From the cell containing the given text, extract its center point as [X, Y] coordinate. 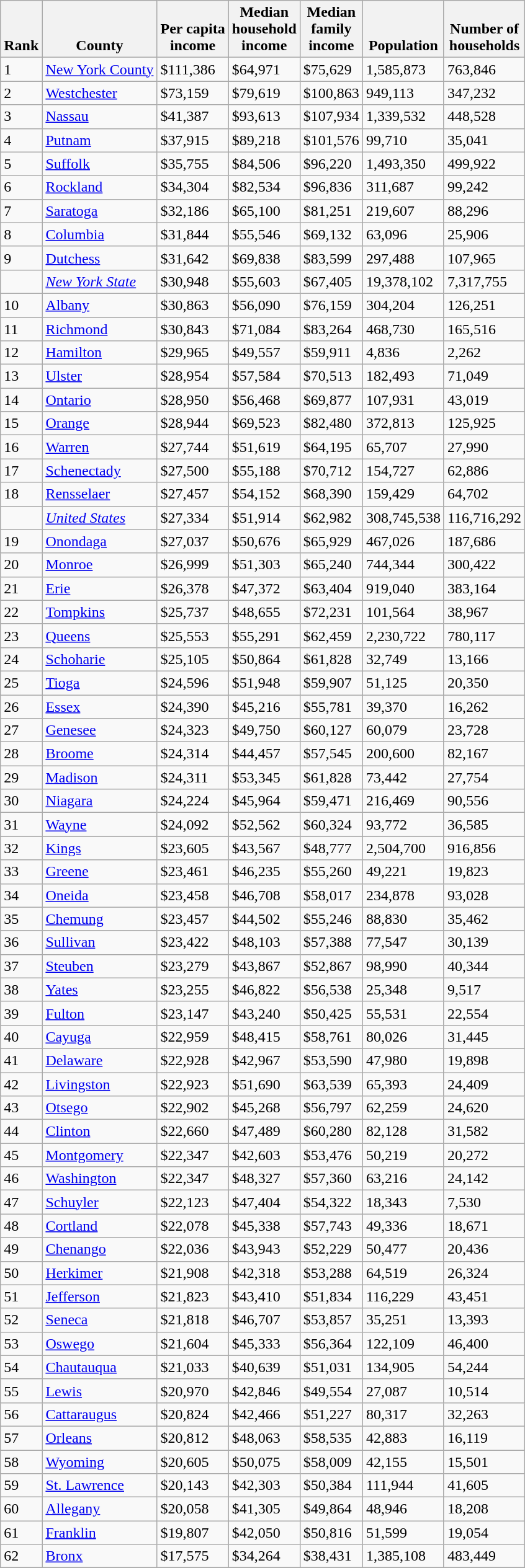
54,244 [484, 1367]
$26,999 [192, 565]
32 [21, 848]
916,856 [484, 848]
$83,264 [331, 329]
33 [21, 872]
$24,596 [192, 683]
$53,288 [331, 1273]
$71,084 [264, 329]
$22,036 [192, 1249]
$55,546 [264, 234]
9 [21, 258]
50 [21, 1273]
$49,557 [264, 353]
93,028 [484, 895]
$57,584 [264, 376]
$28,944 [192, 423]
19,823 [484, 872]
$62,982 [331, 518]
6 [21, 187]
Hamilton [99, 353]
$70,513 [331, 376]
25,906 [484, 234]
19,378,102 [403, 281]
13 [21, 376]
46 [21, 1179]
$25,553 [192, 636]
Clinton [99, 1132]
$50,425 [331, 1013]
$23,422 [192, 942]
24,620 [484, 1108]
$47,489 [264, 1132]
27,754 [484, 777]
55 [21, 1391]
39,370 [403, 706]
$27,500 [192, 471]
200,600 [403, 754]
29 [21, 777]
$70,712 [331, 471]
Nassau [99, 117]
$24,323 [192, 730]
Madison [99, 777]
$51,227 [331, 1414]
Ontario [99, 400]
$17,575 [192, 1556]
Kings [99, 848]
$69,877 [331, 400]
51,125 [403, 683]
$69,132 [331, 234]
49,221 [403, 872]
$55,246 [331, 919]
15,501 [484, 1461]
43,019 [484, 400]
20 [21, 565]
52 [21, 1320]
3 [21, 117]
43,451 [484, 1296]
88,296 [484, 211]
$26,378 [192, 588]
63,216 [403, 1179]
$25,737 [192, 612]
16,262 [484, 706]
$45,964 [264, 801]
Sullivan [99, 942]
$22,660 [192, 1132]
$24,314 [192, 754]
$24,390 [192, 706]
7,317,755 [484, 281]
35 [21, 919]
$32,186 [192, 211]
297,488 [403, 258]
$55,291 [264, 636]
$45,338 [264, 1226]
18,208 [484, 1509]
$23,457 [192, 919]
$49,864 [331, 1509]
5 [21, 164]
93,772 [403, 825]
$49,554 [331, 1391]
$22,123 [192, 1202]
$37,915 [192, 140]
$93,613 [264, 117]
$21,908 [192, 1273]
82,167 [484, 754]
$47,404 [264, 1202]
30,139 [484, 942]
$25,105 [192, 659]
$27,457 [192, 494]
27,990 [484, 447]
$96,220 [331, 164]
39 [21, 1013]
$22,959 [192, 1037]
25,348 [403, 990]
$20,812 [192, 1438]
77,547 [403, 942]
30 [21, 801]
Franklin [99, 1533]
Columbia [99, 234]
90,556 [484, 801]
24 [21, 659]
35,041 [484, 140]
$48,415 [264, 1037]
$46,822 [264, 990]
60 [21, 1509]
34 [21, 895]
18,671 [484, 1226]
64,519 [403, 1273]
165,516 [484, 329]
$52,867 [331, 966]
$82,480 [331, 423]
$28,954 [192, 376]
80,026 [403, 1037]
234,878 [403, 895]
7,530 [484, 1202]
59 [21, 1486]
$53,857 [331, 1320]
Rank [21, 29]
36,585 [484, 825]
$51,948 [264, 683]
25 [21, 683]
$63,404 [331, 588]
$52,562 [264, 825]
$55,603 [264, 281]
Rensselaer [99, 494]
Chemung [99, 919]
$30,863 [192, 305]
23,728 [484, 730]
Albany [99, 305]
$81,251 [331, 211]
$65,100 [264, 211]
$57,545 [331, 754]
$46,707 [264, 1320]
Queens [99, 636]
$22,902 [192, 1108]
187,686 [484, 541]
Herkimer [99, 1273]
$43,410 [264, 1296]
$67,405 [331, 281]
Schenectady [99, 471]
20,272 [484, 1155]
Greene [99, 872]
$83,599 [331, 258]
$24,092 [192, 825]
116,229 [403, 1296]
$59,471 [331, 801]
$55,781 [331, 706]
$35,755 [192, 164]
31 [21, 825]
88,830 [403, 919]
62,886 [484, 471]
61 [21, 1533]
62 [21, 1556]
Tompkins [99, 612]
116,716,292 [484, 518]
13,393 [484, 1320]
Orleans [99, 1438]
$54,152 [264, 494]
38 [21, 990]
Orange [99, 423]
$60,280 [331, 1132]
11 [21, 329]
$47,372 [264, 588]
Rockland [99, 187]
45 [21, 1155]
Monroe [99, 565]
Wyoming [99, 1461]
$48,063 [264, 1438]
40,344 [484, 966]
308,745,538 [403, 518]
$23,461 [192, 872]
$53,590 [331, 1060]
$46,708 [264, 895]
48 [21, 1226]
Otsego [99, 1108]
Livingston [99, 1084]
$56,090 [264, 305]
65,393 [403, 1084]
101,564 [403, 612]
448,528 [484, 117]
Tioga [99, 683]
$27,334 [192, 518]
80,317 [403, 1414]
$75,629 [331, 69]
182,493 [403, 376]
$76,159 [331, 305]
111,944 [403, 1486]
31,582 [484, 1132]
44 [21, 1132]
$50,676 [264, 541]
$51,914 [264, 518]
2,504,700 [403, 848]
99,710 [403, 140]
22,554 [484, 1013]
$48,777 [331, 848]
8 [21, 234]
$42,603 [264, 1155]
4 [21, 140]
763,846 [484, 69]
$41,387 [192, 117]
18 [21, 494]
$22,923 [192, 1084]
$69,523 [264, 423]
$21,823 [192, 1296]
Lewis [99, 1391]
$53,345 [264, 777]
$53,476 [331, 1155]
$41,305 [264, 1509]
$56,538 [331, 990]
$42,318 [264, 1273]
49 [21, 1249]
Broome [99, 754]
62,259 [403, 1108]
20,436 [484, 1249]
98,990 [403, 966]
49,336 [403, 1226]
10,514 [484, 1391]
$38,431 [331, 1556]
48,946 [403, 1509]
$65,240 [331, 565]
$20,058 [192, 1509]
$58,009 [331, 1461]
53 [21, 1344]
372,813 [403, 423]
$58,535 [331, 1438]
47,980 [403, 1060]
$51,690 [264, 1084]
$55,188 [264, 471]
$58,017 [331, 895]
Oneida [99, 895]
41 [21, 1060]
$59,911 [331, 353]
Wayne [99, 825]
$34,304 [192, 187]
$100,863 [331, 93]
$57,360 [331, 1179]
$50,075 [264, 1461]
Cattaraugus [99, 1414]
22 [21, 612]
20,350 [484, 683]
Saratoga [99, 211]
$58,761 [331, 1037]
4,836 [403, 353]
$31,642 [192, 258]
43 [21, 1108]
Oswego [99, 1344]
Warren [99, 447]
Medianhouseholdincome [264, 29]
$42,846 [264, 1391]
$60,127 [331, 730]
64,702 [484, 494]
$46,235 [264, 872]
$24,224 [192, 801]
Allegany [99, 1509]
13,166 [484, 659]
2,262 [484, 353]
Putnam [99, 140]
$23,605 [192, 848]
United States [99, 518]
$22,078 [192, 1226]
$50,816 [331, 1533]
$57,388 [331, 942]
$34,264 [264, 1556]
$73,159 [192, 93]
$45,216 [264, 706]
54 [21, 1367]
1 [21, 69]
St. Lawrence [99, 1486]
15 [21, 423]
311,687 [403, 187]
42 [21, 1084]
County [99, 29]
58 [21, 1461]
Erie [99, 588]
24,409 [484, 1084]
47 [21, 1202]
$43,943 [264, 1249]
$48,655 [264, 612]
Washington [99, 1179]
17 [21, 471]
Number ofhouseholds [484, 29]
$49,750 [264, 730]
1,385,108 [403, 1556]
$20,970 [192, 1391]
$45,268 [264, 1108]
35,462 [484, 919]
35,251 [403, 1320]
$57,743 [331, 1226]
304,204 [403, 305]
Cayuga [99, 1037]
Fulton [99, 1013]
949,113 [403, 93]
122,109 [403, 1344]
159,429 [403, 494]
7 [21, 211]
468,730 [403, 329]
Niagara [99, 801]
24,142 [484, 1179]
$56,797 [331, 1108]
19,898 [484, 1060]
$56,364 [331, 1344]
$51,031 [331, 1367]
42,155 [403, 1461]
37 [21, 966]
26 [21, 706]
Essex [99, 706]
$72,231 [331, 612]
Westchester [99, 93]
9,517 [484, 990]
780,117 [484, 636]
$28,950 [192, 400]
$21,033 [192, 1367]
55,531 [403, 1013]
New York State [99, 281]
Schuyler [99, 1202]
82,128 [403, 1132]
16 [21, 447]
$82,534 [264, 187]
744,344 [403, 565]
$101,576 [331, 140]
919,040 [403, 588]
19,054 [484, 1533]
$20,605 [192, 1461]
71,049 [484, 376]
41,605 [484, 1486]
$19,807 [192, 1533]
125,925 [484, 423]
46,400 [484, 1344]
$84,506 [264, 164]
18,343 [403, 1202]
$42,967 [264, 1060]
$23,255 [192, 990]
$96,836 [331, 187]
Cortland [99, 1226]
$54,322 [331, 1202]
383,164 [484, 588]
50,477 [403, 1249]
32,749 [403, 659]
$21,818 [192, 1320]
$43,867 [264, 966]
Chautauqua [99, 1367]
28 [21, 754]
$89,218 [264, 140]
$60,324 [331, 825]
$43,567 [264, 848]
Richmond [99, 329]
347,232 [484, 93]
$31,844 [192, 234]
216,469 [403, 801]
$107,934 [331, 117]
154,727 [403, 471]
$55,260 [331, 872]
$50,384 [331, 1486]
Genesee [99, 730]
$20,143 [192, 1486]
$64,195 [331, 447]
Medianfamilyincome [331, 29]
Bronx [99, 1556]
1,339,532 [403, 117]
27 [21, 730]
32,263 [484, 1414]
36 [21, 942]
$22,928 [192, 1060]
483,449 [484, 1556]
Montgomery [99, 1155]
Per capitaincome [192, 29]
1,493,350 [403, 164]
26,324 [484, 1273]
$59,907 [331, 683]
57 [21, 1438]
107,931 [403, 400]
21 [21, 588]
12 [21, 353]
Population [403, 29]
$79,619 [264, 93]
126,251 [484, 305]
56 [21, 1414]
$27,037 [192, 541]
134,905 [403, 1367]
$62,459 [331, 636]
$56,468 [264, 400]
27,087 [403, 1391]
Jefferson [99, 1296]
42,883 [403, 1438]
$43,240 [264, 1013]
2 [21, 93]
Onondaga [99, 541]
23 [21, 636]
Seneca [99, 1320]
$23,147 [192, 1013]
19 [21, 541]
Delaware [99, 1060]
$24,311 [192, 777]
$20,824 [192, 1414]
65,707 [403, 447]
60,079 [403, 730]
$68,390 [331, 494]
$51,303 [264, 565]
$30,843 [192, 329]
Dutchess [99, 258]
New York County [99, 69]
$50,864 [264, 659]
$44,457 [264, 754]
$51,619 [264, 447]
Chenango [99, 1249]
16,119 [484, 1438]
$44,502 [264, 919]
Steuben [99, 966]
$30,948 [192, 281]
499,922 [484, 164]
Yates [99, 990]
$21,604 [192, 1344]
$42,466 [264, 1414]
73,442 [403, 777]
$65,929 [331, 541]
$51,834 [331, 1296]
$23,458 [192, 895]
10 [21, 305]
63,096 [403, 234]
51,599 [403, 1533]
107,965 [484, 258]
$23,279 [192, 966]
$45,333 [264, 1344]
Suffolk [99, 164]
219,607 [403, 211]
$42,303 [264, 1486]
$29,965 [192, 353]
$48,327 [264, 1179]
$52,229 [331, 1249]
1,585,873 [403, 69]
51 [21, 1296]
31,445 [484, 1037]
Schoharie [99, 659]
14 [21, 400]
300,422 [484, 565]
$40,639 [264, 1367]
$63,539 [331, 1084]
2,230,722 [403, 636]
$111,386 [192, 69]
$69,838 [264, 258]
50,219 [403, 1155]
38,967 [484, 612]
Ulster [99, 376]
40 [21, 1037]
467,026 [403, 541]
$48,103 [264, 942]
$27,744 [192, 447]
$42,050 [264, 1533]
$64,971 [264, 69]
99,242 [484, 187]
